Output the (X, Y) coordinate of the center of the cell containing the given text.  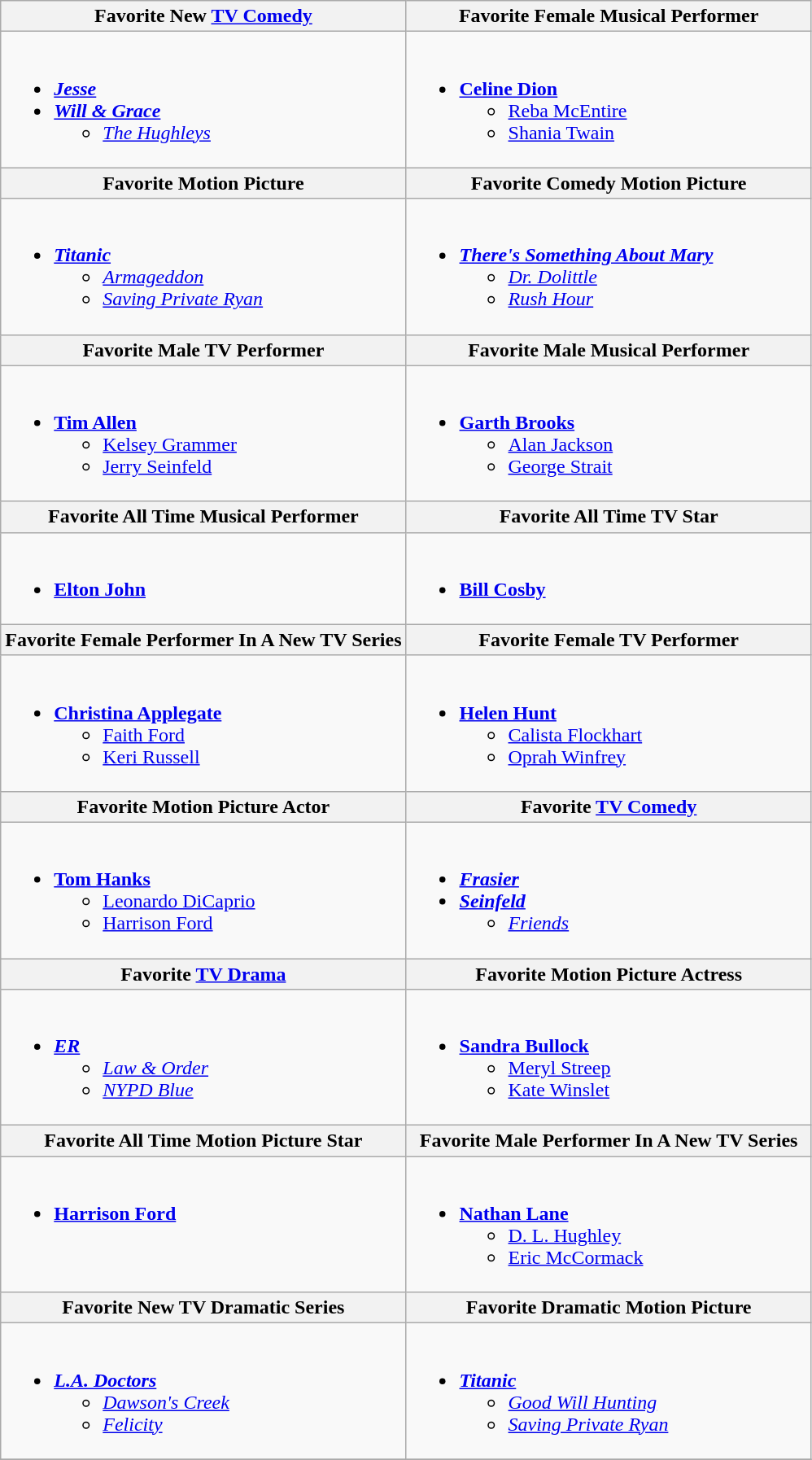
Favorite Motion Picture Actor (203, 806)
Tim AllenKelsey GrammerJerry Seinfeld (203, 433)
Garth BrooksAlan JacksonGeorge Strait (609, 433)
JesseWill & GraceThe Hughleys (203, 99)
Elton John (203, 578)
Favorite Female Musical Performer (609, 16)
Favorite Comedy Motion Picture (609, 183)
ERLaw & OrderNYPD Blue (203, 1058)
Favorite Female Performer In A New TV Series (203, 640)
Favorite New TV Dramatic Series (203, 1308)
Nathan LaneD. L. HughleyEric McCormack (609, 1224)
FrasierSeinfeldFriends (609, 890)
Favorite All Time TV Star (609, 517)
Favorite Male Performer In A New TV Series (609, 1141)
TitanicArmageddonSaving Private Ryan (203, 267)
Favorite TV Drama (203, 974)
Favorite Male TV Performer (203, 350)
Favorite Female TV Performer (609, 640)
Helen HuntCalista FlockhartOprah Winfrey (609, 723)
Favorite Motion Picture (203, 183)
Favorite Dramatic Motion Picture (609, 1308)
There's Something About MaryDr. DolittleRush Hour (609, 267)
Bill Cosby (609, 578)
TitanicGood Will HuntingSaving Private Ryan (609, 1392)
Harrison Ford (203, 1224)
Favorite Motion Picture Actress (609, 974)
Favorite Male Musical Performer (609, 350)
Favorite All Time Motion Picture Star (203, 1141)
Favorite All Time Musical Performer (203, 517)
Christina ApplegateFaith FordKeri Russell (203, 723)
Sandra BullockMeryl StreepKate Winslet (609, 1058)
Favorite New TV Comedy (203, 16)
L.A. DoctorsDawson's CreekFelicity (203, 1392)
Celine DionReba McEntireShania Twain (609, 99)
Tom HanksLeonardo DiCaprioHarrison Ford (203, 890)
Favorite TV Comedy (609, 806)
